Determine the [X, Y] coordinate at the center of the cell enclosing the given text.  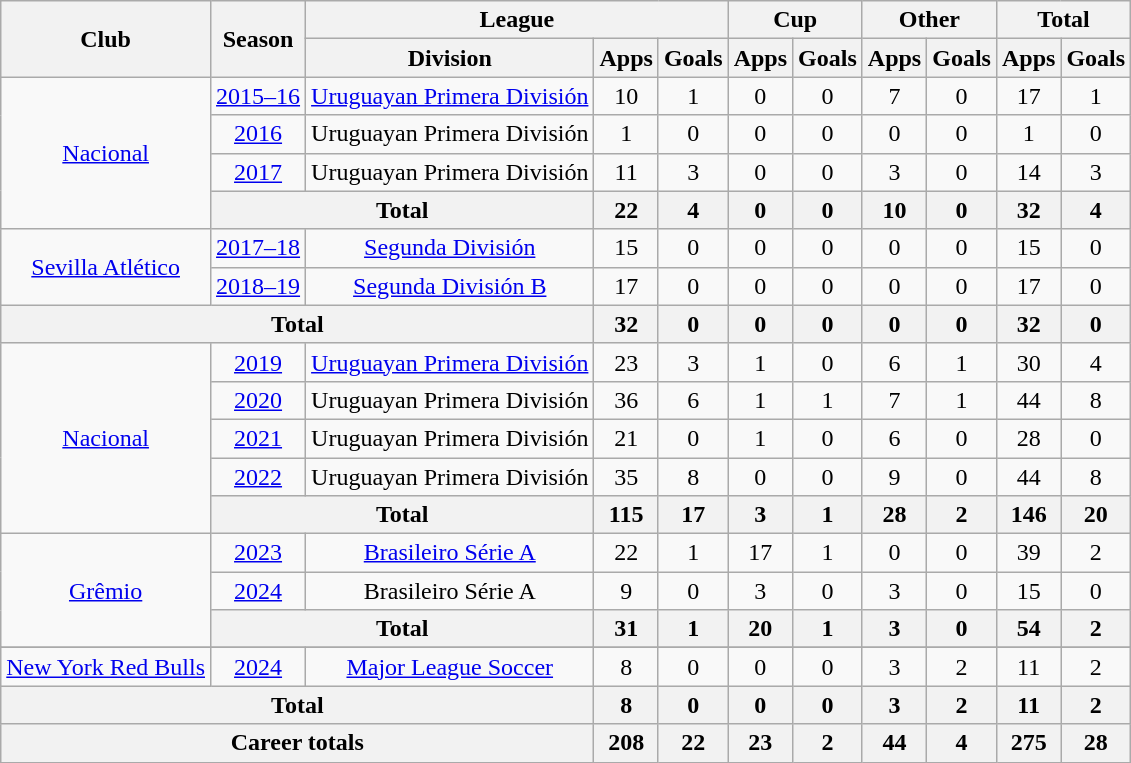
2021 [258, 438]
208 [626, 743]
Segunda División [450, 248]
Division [450, 58]
39 [1028, 553]
Grêmio [106, 591]
275 [1028, 743]
21 [626, 438]
2017 [258, 172]
Cup [795, 20]
Sevilla Atlético [106, 267]
New York Red Bulls [106, 667]
Club [106, 39]
2023 [258, 553]
2017–18 [258, 248]
Career totals [298, 743]
2022 [258, 477]
146 [1028, 515]
Other [929, 20]
2016 [258, 134]
36 [626, 400]
Major League Soccer [450, 667]
Segunda División B [450, 286]
2015–16 [258, 96]
2020 [258, 400]
35 [626, 477]
14 [1028, 172]
54 [1028, 629]
2018–19 [258, 286]
League [518, 20]
Season [258, 39]
115 [626, 515]
30 [1028, 362]
2019 [258, 362]
31 [626, 629]
